Determine the (x, y) coordinate at the center of the cell enclosing the given text.  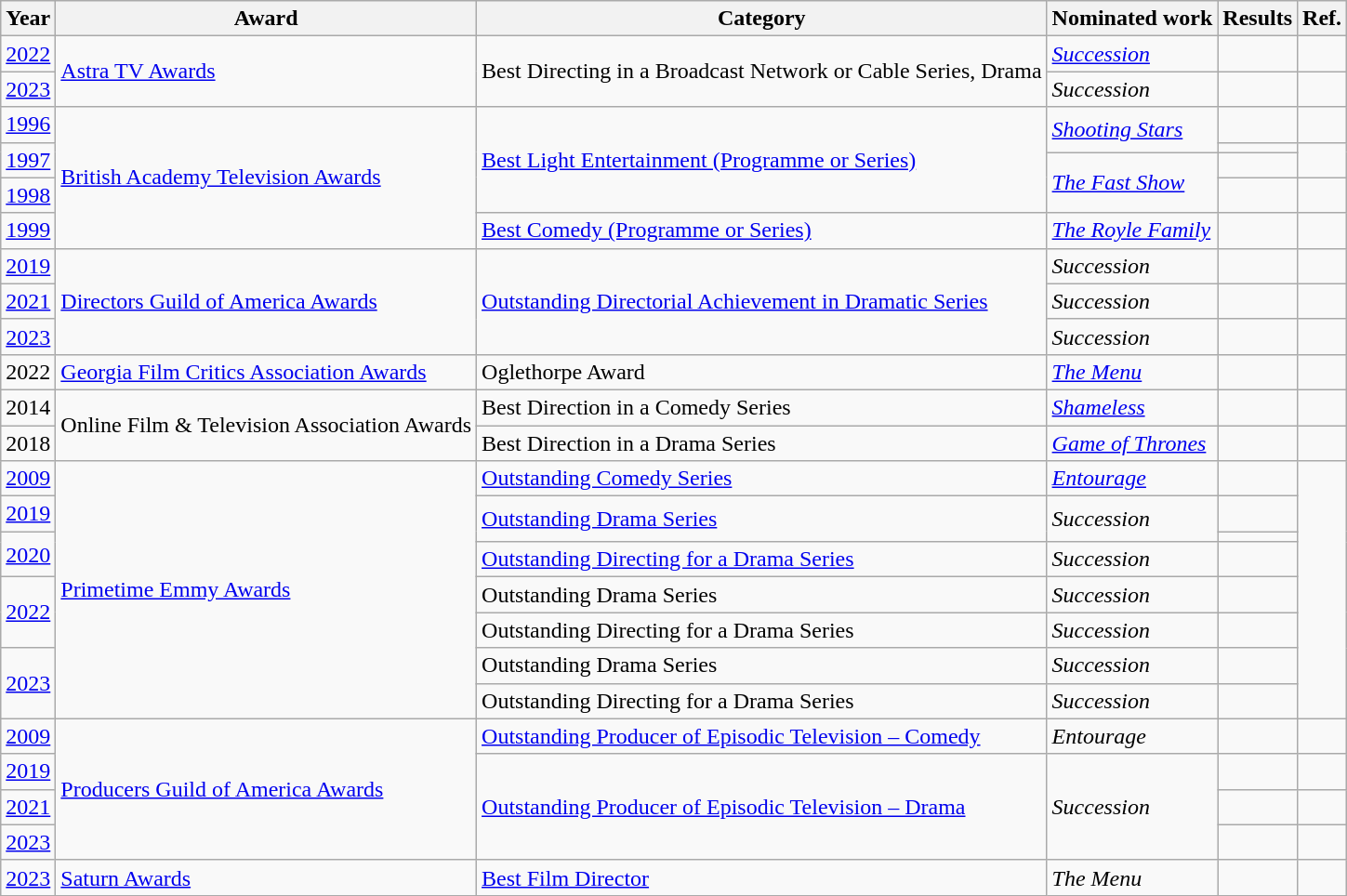
The Royle Family (1132, 231)
Best Directing in a Broadcast Network or Cable Series, Drama (762, 72)
Category (762, 19)
2018 (28, 443)
Online Film & Television Association Awards (266, 425)
Best Light Entertainment (Programme or Series) (762, 160)
1996 (28, 125)
Producers Guild of America Awards (266, 789)
Oglethorpe Award (762, 372)
Georgia Film Critics Association Awards (266, 372)
Outstanding Producer of Episodic Television – Comedy (762, 736)
Shameless (1132, 407)
Best Comedy (Programme or Series) (762, 231)
Best Film Director (762, 877)
Results (1258, 19)
Year (28, 19)
The Fast Show (1132, 182)
Game of Thrones (1132, 443)
Best Direction in a Drama Series (762, 443)
Shooting Stars (1132, 130)
Directors Guild of America Awards (266, 301)
Saturn Awards (266, 877)
Outstanding Directorial Achievement in Dramatic Series (762, 301)
British Academy Television Awards (266, 178)
Astra TV Awards (266, 72)
Best Direction in a Comedy Series (762, 407)
2014 (28, 407)
1998 (28, 195)
Outstanding Producer of Episodic Television – Drama (762, 807)
1999 (28, 231)
1997 (28, 160)
Outstanding Comedy Series (762, 479)
Ref. (1322, 19)
Primetime Emmy Awards (266, 590)
2020 (28, 554)
Nominated work (1132, 19)
Award (266, 19)
